From the cell containing the given text, extract its center point as (x, y) coordinate. 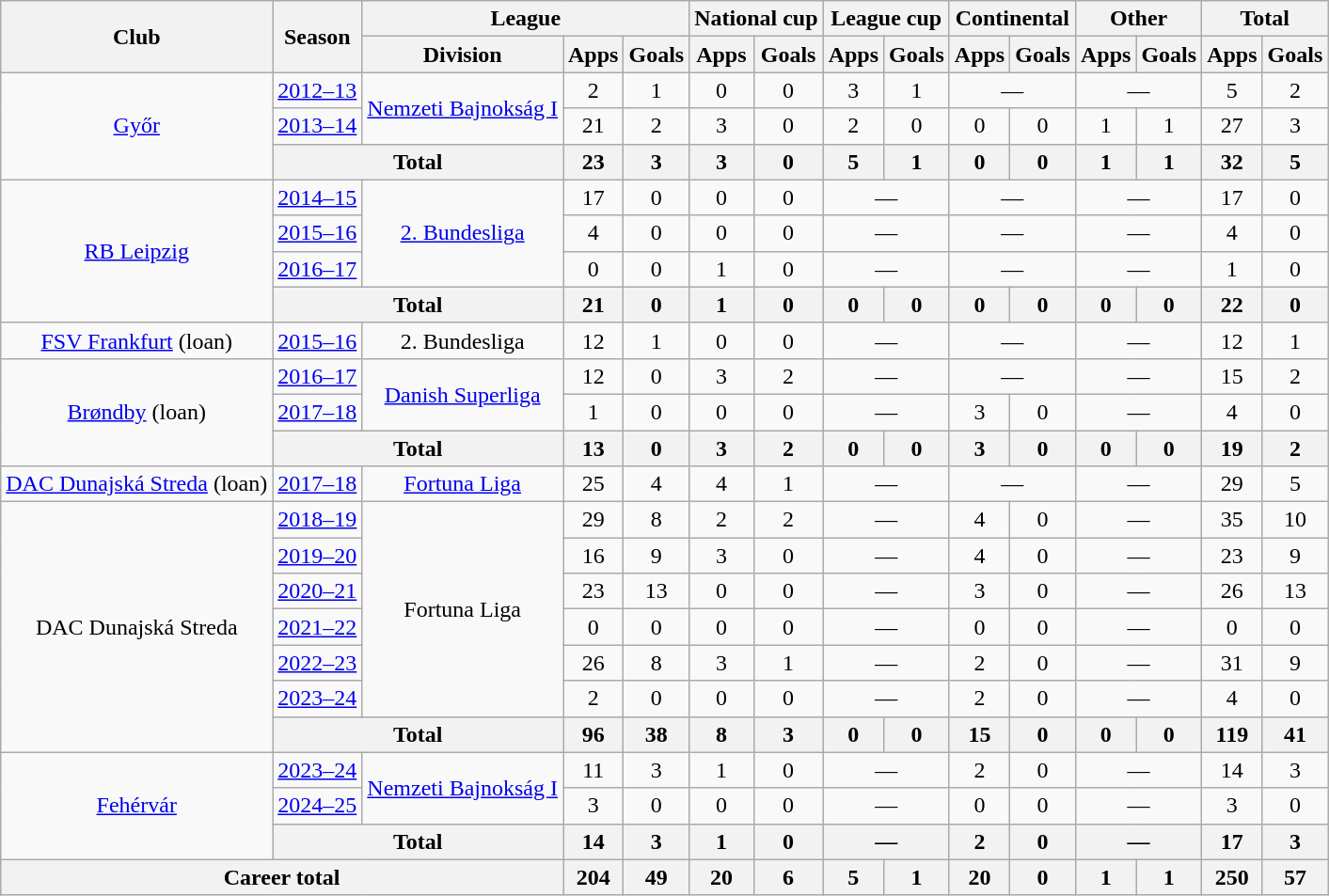
Division (463, 55)
25 (593, 484)
31 (1232, 663)
Other (1138, 19)
49 (657, 877)
6 (788, 877)
11 (593, 770)
10 (1295, 520)
2014–15 (318, 197)
35 (1232, 520)
RB Leipzig (137, 251)
2019–20 (318, 556)
16 (593, 556)
2018–19 (318, 520)
19 (1232, 448)
41 (1295, 734)
32 (1232, 162)
Győr (137, 126)
DAC Dunajská Streda (loan) (137, 484)
38 (657, 734)
27 (1232, 126)
204 (593, 877)
250 (1232, 877)
119 (1232, 734)
Continental (1012, 19)
Fehérvár (137, 806)
Career total (282, 877)
2021–22 (318, 627)
Season (318, 37)
National cup (756, 19)
League cup (886, 19)
96 (593, 734)
Brøndby (loan) (137, 412)
2020–21 (318, 591)
DAC Dunajská Streda (137, 627)
22 (1232, 305)
League (526, 19)
FSV Frankfurt (loan) (137, 340)
Club (137, 37)
2012–13 (318, 90)
2024–25 (318, 806)
2022–23 (318, 663)
57 (1295, 877)
Danish Superliga (463, 394)
2013–14 (318, 126)
